Extract the [x, y] coordinate from the center of the cell holding the provided text.  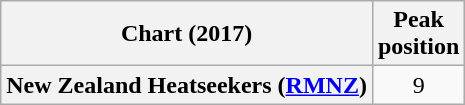
New Zealand Heatseekers (RMNZ) [187, 85]
Chart (2017) [187, 34]
Peakposition [418, 34]
9 [418, 85]
